For the text-containing cell, return its midpoint in (X, Y) coordinate format. 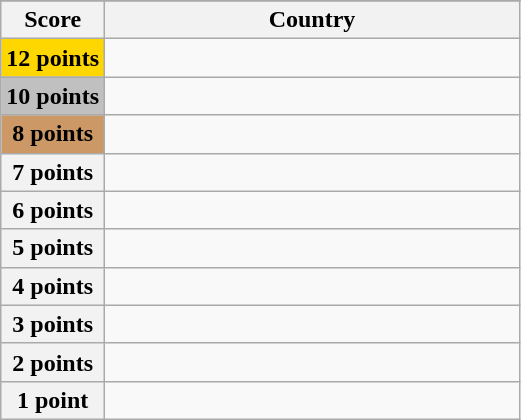
1 point (53, 400)
5 points (53, 248)
10 points (53, 96)
6 points (53, 210)
Country (312, 20)
3 points (53, 324)
2 points (53, 362)
7 points (53, 172)
8 points (53, 134)
4 points (53, 286)
12 points (53, 58)
Score (53, 20)
